Return the (x, y) coordinate for the center point of the cell that contains the specified text.  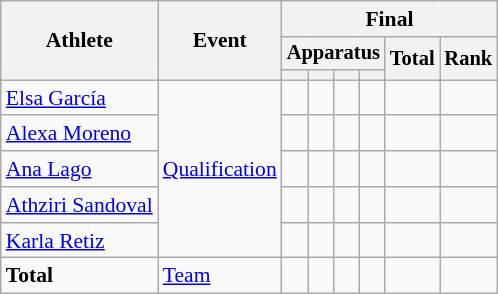
Athlete (80, 40)
Apparatus (334, 54)
Athziri Sandoval (80, 205)
Ana Lago (80, 169)
Event (220, 40)
Qualification (220, 169)
Rank (469, 58)
Elsa García (80, 98)
Team (220, 276)
Karla Retiz (80, 241)
Alexa Moreno (80, 134)
Final (390, 19)
